From the cell containing the given text, extract its center point as (X, Y) coordinate. 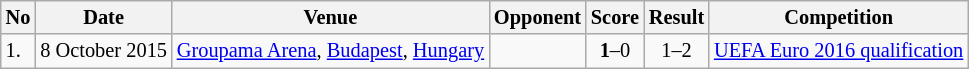
UEFA Euro 2016 qualification (838, 51)
Competition (838, 17)
Opponent (538, 17)
Score (615, 17)
1. (18, 51)
No (18, 17)
8 October 2015 (104, 51)
Venue (330, 17)
Result (676, 17)
1–2 (676, 51)
Groupama Arena, Budapest, Hungary (330, 51)
1–0 (615, 51)
Date (104, 17)
